Return the (x, y) coordinate for the center point of the cell that contains the specified text.  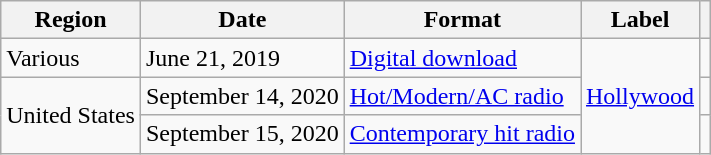
Hollywood (640, 96)
Various (71, 58)
June 21, 2019 (242, 58)
Label (640, 20)
Format (462, 20)
Contemporary hit radio (462, 134)
September 15, 2020 (242, 134)
Region (71, 20)
September 14, 2020 (242, 96)
Digital download (462, 58)
Hot/Modern/AC radio (462, 96)
United States (71, 115)
Date (242, 20)
